Search for the cell housing the specified text and yield its (X, Y) center coordinate. 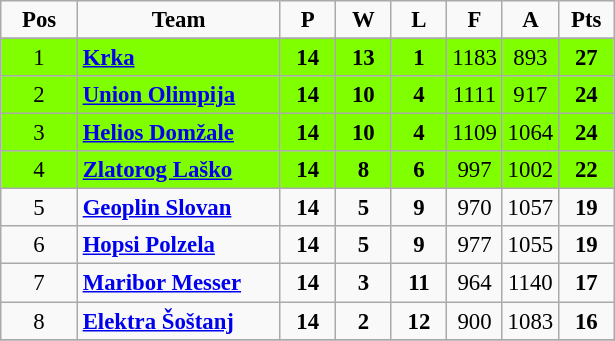
Maribor Messer (178, 283)
Pts (586, 20)
Helios Domžale (178, 133)
Elektra Šoštanj (178, 321)
13 (364, 58)
27 (586, 58)
Union Olimpija (178, 95)
Krka (178, 58)
997 (475, 170)
970 (475, 208)
1111 (475, 95)
22 (586, 170)
1183 (475, 58)
Geoplin Slovan (178, 208)
Zlatorog Laško (178, 170)
7 (40, 283)
A (530, 20)
L (419, 20)
1083 (530, 321)
1002 (530, 170)
W (364, 20)
F (475, 20)
1057 (530, 208)
917 (530, 95)
1055 (530, 245)
17 (586, 283)
Pos (40, 20)
1140 (530, 283)
Hopsi Polzela (178, 245)
893 (530, 58)
11 (419, 283)
1109 (475, 133)
Team (178, 20)
12 (419, 321)
P (308, 20)
964 (475, 283)
977 (475, 245)
16 (586, 321)
900 (475, 321)
1064 (530, 133)
